Output the (X, Y) coordinate of the center of the cell containing the given text.  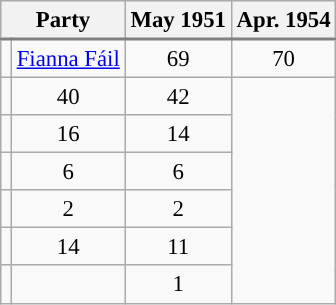
1 (178, 285)
40 (68, 97)
Fianna Fáil (68, 58)
Party (63, 20)
42 (178, 97)
16 (68, 134)
70 (284, 58)
11 (178, 247)
Apr. 1954 (284, 20)
69 (178, 58)
May 1951 (178, 20)
